For the text-containing cell, return its midpoint in [x, y] coordinate format. 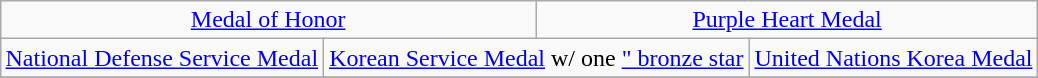
United Nations Korea Medal [894, 58]
Korean Service Medal w/ one " bronze star [536, 58]
National Defense Service Medal [162, 58]
Purple Heart Medal [787, 20]
Medal of Honor [268, 20]
